Locate the cell with the specified text and output its [X, Y] center coordinate. 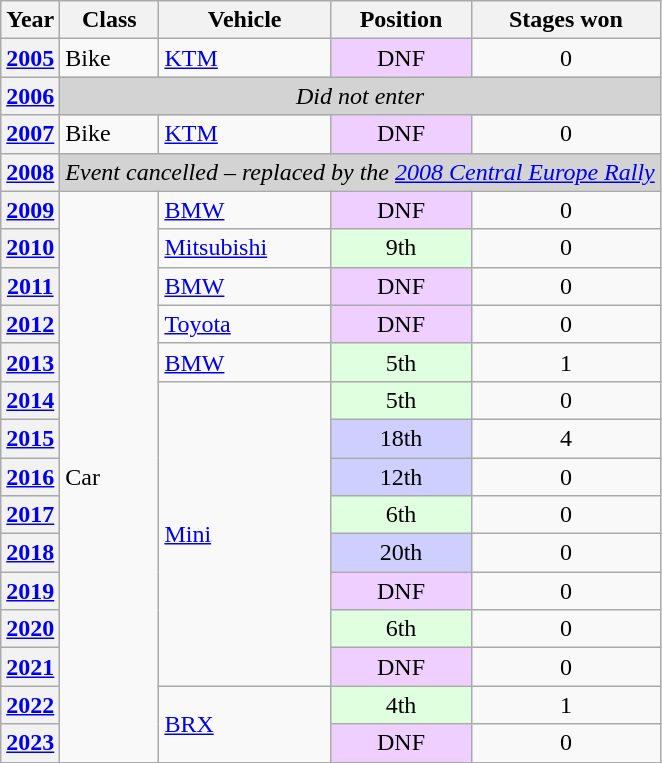
2014 [30, 400]
2017 [30, 515]
Mitsubishi [244, 248]
2013 [30, 362]
20th [400, 553]
2012 [30, 324]
2007 [30, 134]
Year [30, 20]
Event cancelled – replaced by the 2008 Central Europe Rally [360, 172]
9th [400, 248]
2018 [30, 553]
2006 [30, 96]
18th [400, 438]
2019 [30, 591]
4th [400, 705]
2022 [30, 705]
2021 [30, 667]
2016 [30, 477]
12th [400, 477]
Did not enter [360, 96]
2015 [30, 438]
Class [110, 20]
Stages won [566, 20]
2020 [30, 629]
Vehicle [244, 20]
2008 [30, 172]
2005 [30, 58]
Position [400, 20]
2010 [30, 248]
BRX [244, 724]
2009 [30, 210]
Toyota [244, 324]
4 [566, 438]
Mini [244, 533]
2023 [30, 743]
Car [110, 476]
2011 [30, 286]
